Find where the given text appears and provide that cell's center as (x, y) coordinate. 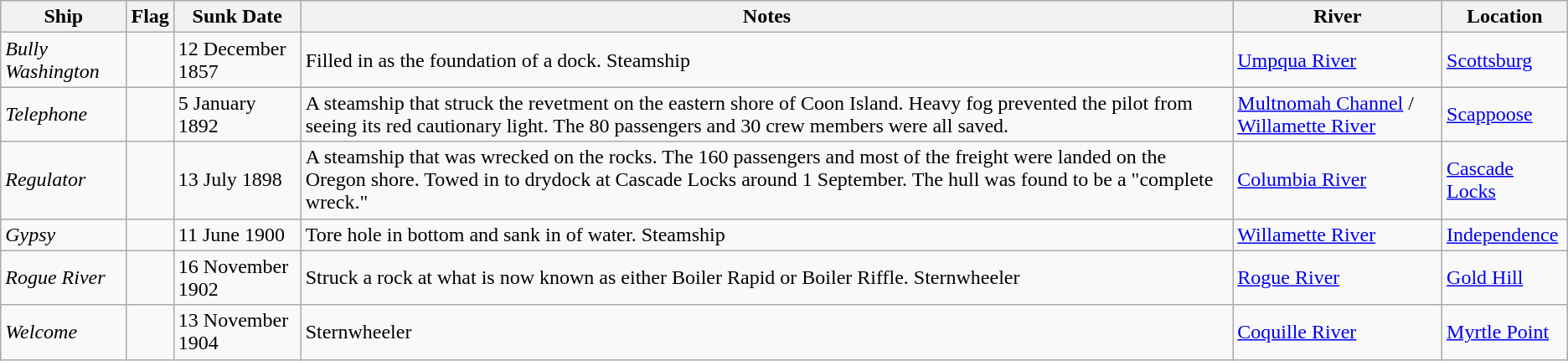
Struck a rock at what is now known as either Boiler Rapid or Boiler Riffle. Sternwheeler (767, 278)
13 November 1904 (237, 332)
River (1338, 17)
Scappoose (1505, 114)
Location (1505, 17)
Tore hole in bottom and sank in of water. Steamship (767, 235)
Sternwheeler (767, 332)
Notes (767, 17)
Cascade Locks (1505, 180)
Myrtle Point (1505, 332)
16 November 1902 (237, 278)
Sunk Date (237, 17)
Multnomah Channel / Willamette River (1338, 114)
Willamette River (1338, 235)
Telephone (64, 114)
11 June 1900 (237, 235)
Umpqua River (1338, 60)
Welcome (64, 332)
Flag (150, 17)
Coquille River (1338, 332)
Independence (1505, 235)
Gold Hill (1505, 278)
Columbia River (1338, 180)
Bully Washington (64, 60)
Filled in as the foundation of a dock. Steamship (767, 60)
Scottsburg (1505, 60)
13 July 1898 (237, 180)
12 December 1857 (237, 60)
Regulator (64, 180)
Gypsy (64, 235)
Ship (64, 17)
5 January 1892 (237, 114)
